Find where the given text appears and provide that cell's center as [X, Y] coordinate. 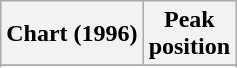
Peakposition [189, 34]
Chart (1996) [72, 34]
